Extract the [X, Y] coordinate from the center of the cell holding the provided text.  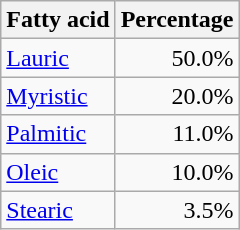
Percentage [177, 20]
Myristic [58, 96]
Fatty acid [58, 20]
11.0% [177, 134]
10.0% [177, 172]
50.0% [177, 58]
3.5% [177, 210]
Palmitic [58, 134]
Lauric [58, 58]
Oleic [58, 172]
Stearic [58, 210]
20.0% [177, 96]
